Return the (x, y) coordinate for the center point of the cell that contains the specified text.  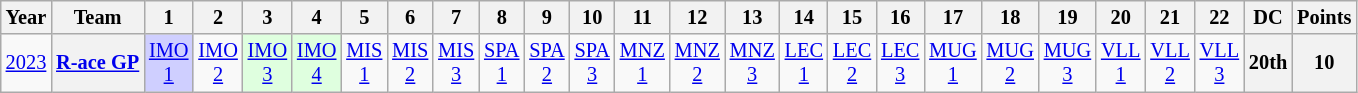
MNZ2 (698, 63)
Year (26, 17)
19 (1068, 17)
LEC2 (852, 63)
12 (698, 17)
LEC3 (900, 63)
MIS1 (364, 63)
MUG3 (1068, 63)
14 (804, 17)
17 (952, 17)
20 (1120, 17)
VLL1 (1120, 63)
DC (1268, 17)
IMO2 (218, 63)
MUG2 (1010, 63)
18 (1010, 17)
22 (1220, 17)
MNZ1 (642, 63)
Team (98, 17)
11 (642, 17)
9 (546, 17)
MIS2 (410, 63)
13 (752, 17)
16 (900, 17)
SPA2 (546, 63)
SPA3 (592, 63)
1 (168, 17)
Points (1324, 17)
7 (456, 17)
MUG1 (952, 63)
R-ace GP (98, 63)
IMO4 (316, 63)
IMO3 (268, 63)
15 (852, 17)
4 (316, 17)
IMO1 (168, 63)
LEC1 (804, 63)
2 (218, 17)
MIS3 (456, 63)
SPA1 (502, 63)
20th (1268, 63)
6 (410, 17)
3 (268, 17)
8 (502, 17)
2023 (26, 63)
VLL3 (1220, 63)
MNZ3 (752, 63)
21 (1170, 17)
VLL2 (1170, 63)
5 (364, 17)
